Find where the given text appears and provide that cell's center as (x, y) coordinate. 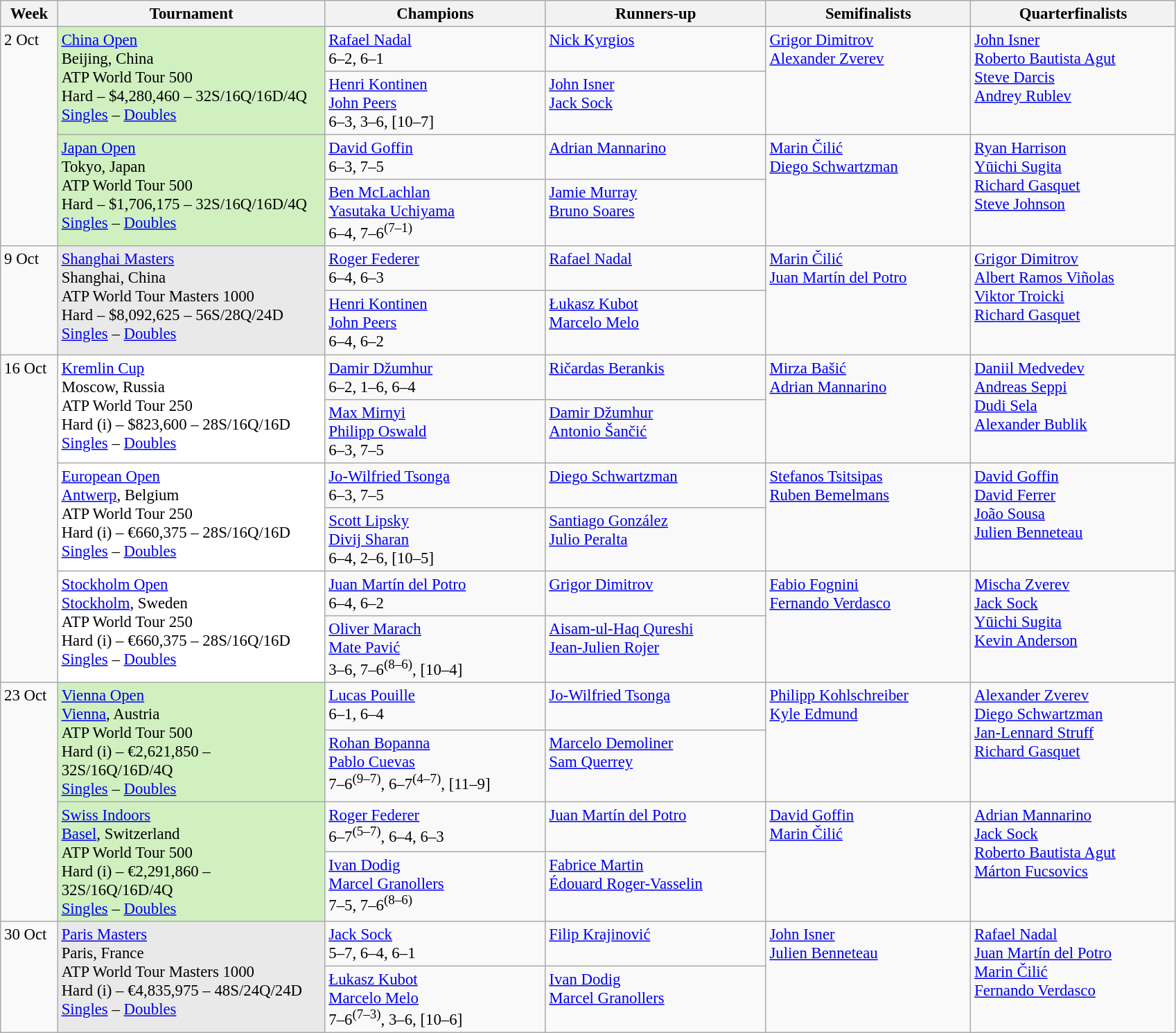
Scott Lipsky Divij Sharan6–4, 2–6, [10–5] (435, 539)
Roger Federer6–7(5–7), 6–4, 6–3 (435, 827)
Marin Čilić Juan Martín del Potro (868, 301)
30 Oct (29, 977)
Jack Sock5–7, 6–4, 6–1 (435, 944)
Paris Masters Paris, FranceATP World Tour Masters 1000Hard (i) – €4,835,975 – 48S/24Q/24DSingles – Doubles (191, 977)
Santiago González Julio Peralta (656, 539)
Henri Kontinen John Peers6–3, 3–6, [10–7] (435, 103)
Lucas Pouille6–1, 6–4 (435, 707)
Grigor Dimitrov Albert Ramos Viñolas Viktor Troicki Richard Gasquet (1073, 301)
Mirza Bašić Adrian Mannarino (868, 409)
16 Oct (29, 518)
Fabrice Martin Édouard Roger-Vasselin (656, 887)
Marcelo Demoliner Sam Querrey (656, 766)
Łukasz Kubot Marcelo Melo (656, 323)
Ben McLachlan Yasutaka Uchiyama6–4, 7–6(7–1) (435, 213)
Ivan Dodig Marcel Granollers (656, 1000)
Stefanos Tsitsipas Ruben Bemelmans (868, 517)
Rohan Bopanna Pablo Cuevas7–6(9–7), 6–7(4–7), [11–9] (435, 766)
Vienna Open Vienna, AustriaATP World Tour 500Hard (i) – €2,621,850 – 32S/16Q/16D/4QSingles – Doubles (191, 743)
Jo-Wilfried Tsonga6–3, 7–5 (435, 485)
Grigor Dimitrov (656, 593)
Jamie Murray Bruno Soares (656, 213)
John Isner Julien Benneteau (868, 977)
Tournament (191, 14)
Rafael Nadal6–2, 6–1 (435, 50)
Ivan Dodig Marcel Granollers7–5, 7–6(8–6) (435, 887)
Max Mirnyi Philipp Oswald6–3, 7–5 (435, 431)
Shanghai Masters Shanghai, ChinaATP World Tour Masters 1000Hard – $8,092,625 – 56S/28Q/24DSingles – Doubles (191, 301)
Runners-up (656, 14)
Kremlin Cup Moscow, RussiaATP World Tour 250Hard (i) – $823,600 – 28S/16Q/16DSingles – Doubles (191, 409)
Ryan Harrison Yūichi Sugita Richard Gasquet Steve Johnson (1073, 191)
Rafael Nadal (656, 269)
Fabio Fognini Fernando Verdasco (868, 626)
China OpenBeijing, ChinaATP World Tour 500Hard – $4,280,460 – 32S/16Q/16D/4QSingles – Doubles (191, 81)
Damir Džumhur6–2, 1–6, 6–4 (435, 377)
Ričardas Berankis (656, 377)
Roger Federer6–4, 6–3 (435, 269)
John Isner Jack Sock (656, 103)
Week (29, 14)
Diego Schwartzman (656, 485)
Rafael Nadal Juan Martín del Potro Marin Čilić Fernando Verdasco (1073, 977)
Juan Martín del Potro6–4, 6–2 (435, 593)
23 Oct (29, 802)
2 Oct (29, 137)
Alexander Zverev Diego Schwartzman Jan-Lennard Struff Richard Gasquet (1073, 743)
Jo-Wilfried Tsonga (656, 707)
Aisam-ul-Haq Qureshi Jean-Julien Rojer (656, 649)
Philipp Kohlschreiber Kyle Edmund (868, 743)
European OpenAntwerp, BelgiumATP World Tour 250Hard (i) – €660,375 – 28S/16Q/16DSingles – Doubles (191, 517)
David Goffin6–3, 7–5 (435, 158)
Damir Džumhur Antonio Šančić (656, 431)
Adrian Mannarino (656, 158)
David Goffin Marin Čilić (868, 862)
Swiss Indoors Basel, SwitzerlandATP World Tour 500Hard (i) – €2,291,860 – 32S/16Q/16D/4QSingles – Doubles (191, 862)
Juan Martín del Potro (656, 827)
David Goffin David Ferrer João Sousa Julien Benneteau (1073, 517)
Oliver Marach Mate Pavić3–6, 7–6(8–6), [10–4] (435, 649)
Filip Krajinović (656, 944)
Adrian Mannarino Jack Sock Roberto Bautista Agut Márton Fucsovics (1073, 862)
Łukasz Kubot Marcelo Melo7–6(7–3), 3–6, [10–6] (435, 1000)
Marin Čilić Diego Schwartzman (868, 191)
Henri Kontinen John Peers6–4, 6–2 (435, 323)
Grigor Dimitrov Alexander Zverev (868, 81)
Daniil Medvedev Andreas Seppi Dudi Sela Alexander Bublik (1073, 409)
John Isner Roberto Bautista Agut Steve Darcis Andrey Rublev (1073, 81)
Japan Open Tokyo, JapanATP World Tour 500Hard – $1,706,175 – 32S/16Q/16D/4QSingles – Doubles (191, 191)
Semifinalists (868, 14)
Nick Kyrgios (656, 50)
Champions (435, 14)
Mischa Zverev Jack Sock Yūichi Sugita Kevin Anderson (1073, 626)
Stockholm Open Stockholm, SwedenATP World Tour 250Hard (i) – €660,375 – 28S/16Q/16DSingles – Doubles (191, 626)
Quarterfinalists (1073, 14)
9 Oct (29, 301)
